Locate the cell with the specified text and output its [x, y] center coordinate. 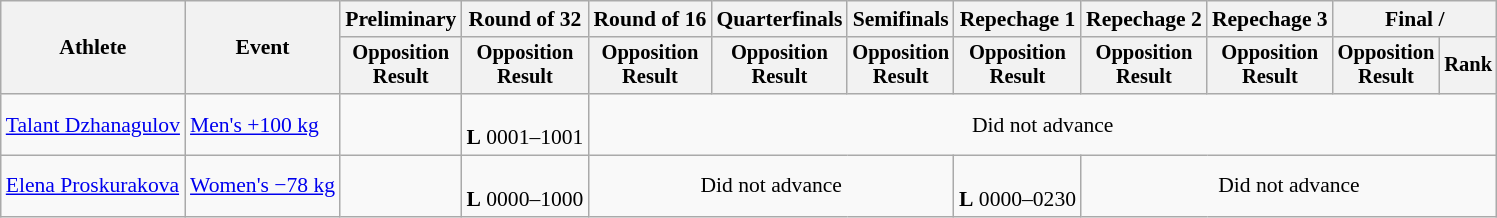
Quarterfinals [779, 19]
Athlete [93, 48]
L 0000–0230 [1018, 186]
L 0001–1001 [524, 124]
Talant Dzhanagulov [93, 124]
Preliminary [400, 19]
L 0000–1000 [524, 186]
Repechage 1 [1018, 19]
Final / [1415, 19]
Round of 32 [524, 19]
Round of 16 [650, 19]
Semifinals [900, 19]
Men's +100 kg [262, 124]
Event [262, 48]
Repechage 3 [1270, 19]
Repechage 2 [1144, 19]
Elena Proskurakova [93, 186]
Rank [1468, 66]
Women's −78 kg [262, 186]
